Return the [X, Y] coordinate for the center point of the cell that contains the specified text.  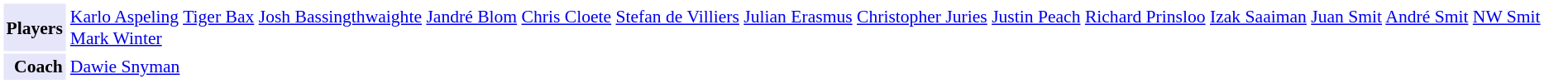
Players [34, 27]
Coach [34, 67]
Dawie Snyman [816, 67]
